Search for the cell housing the specified text and yield its [X, Y] center coordinate. 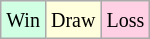
Win [24, 20]
Draw [72, 20]
Loss [126, 20]
